Scan for the cell matching the given text and deliver its [X, Y] coordinate at center. 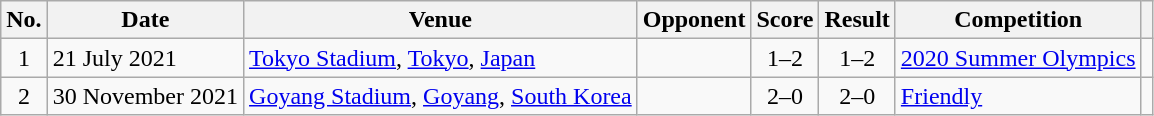
Score [785, 20]
30 November 2021 [145, 96]
2020 Summer Olympics [1018, 58]
Venue [441, 20]
Result [857, 20]
Date [145, 20]
No. [24, 20]
Opponent [694, 20]
1 [24, 58]
Goyang Stadium, Goyang, South Korea [441, 96]
21 July 2021 [145, 58]
Friendly [1018, 96]
2 [24, 96]
Competition [1018, 20]
Tokyo Stadium, Tokyo, Japan [441, 58]
